Return (x, y) of the center of cell containing provided text 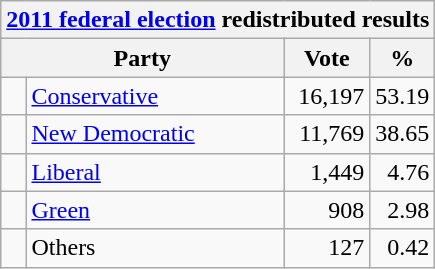
Liberal (155, 172)
11,769 (327, 134)
Others (155, 248)
16,197 (327, 96)
38.65 (402, 134)
Party (142, 58)
127 (327, 248)
2.98 (402, 210)
New Democratic (155, 134)
908 (327, 210)
Conservative (155, 96)
4.76 (402, 172)
2011 federal election redistributed results (218, 20)
53.19 (402, 96)
Green (155, 210)
% (402, 58)
0.42 (402, 248)
Vote (327, 58)
1,449 (327, 172)
